Determine the (x, y) coordinate at the center of the cell enclosing the given text.  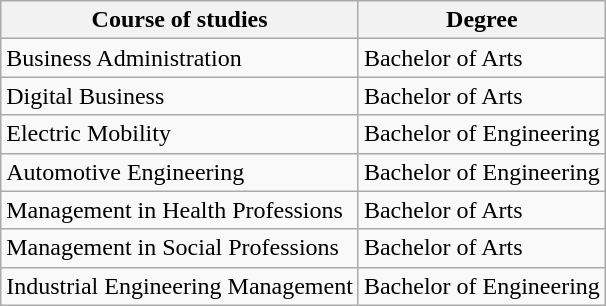
Digital Business (180, 96)
Electric Mobility (180, 134)
Course of studies (180, 20)
Management in Health Professions (180, 210)
Industrial Engineering Management (180, 286)
Degree (482, 20)
Management in Social Professions (180, 248)
Business Administration (180, 58)
Automotive Engineering (180, 172)
